Extract the [x, y] coordinate from the center of the cell holding the provided text.  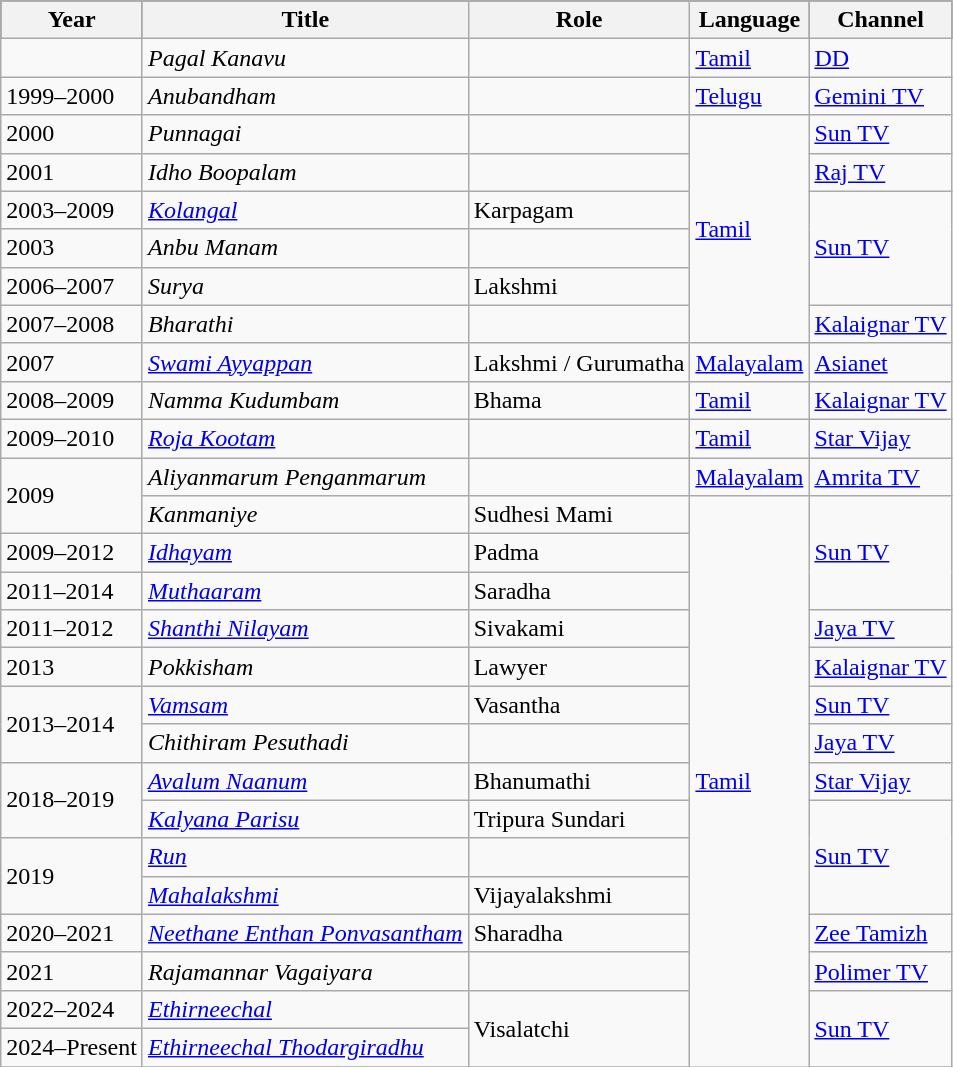
Namma Kudumbam [305, 400]
2024–Present [72, 1047]
Anubandham [305, 96]
2013 [72, 667]
2009 [72, 496]
Surya [305, 286]
Vijayalakshmi [579, 895]
Amrita TV [880, 477]
Zee Tamizh [880, 933]
2003 [72, 248]
Muthaaram [305, 591]
Role [579, 20]
Asianet [880, 362]
2020–2021 [72, 933]
Polimer TV [880, 971]
Swami Ayyappan [305, 362]
Lakshmi [579, 286]
Bhama [579, 400]
Padma [579, 553]
Lawyer [579, 667]
Ethirneechal [305, 1009]
Kanmaniye [305, 515]
Mahalakshmi [305, 895]
2007–2008 [72, 324]
Tripura Sundari [579, 819]
Pagal Kanavu [305, 58]
Ethirneechal Thodargiradhu [305, 1047]
Idho Boopalam [305, 172]
1999–2000 [72, 96]
Kolangal [305, 210]
Channel [880, 20]
Saradha [579, 591]
DD [880, 58]
Title [305, 20]
2019 [72, 876]
2022–2024 [72, 1009]
2009–2012 [72, 553]
Bhanumathi [579, 781]
Visalatchi [579, 1028]
Rajamannar Vagaiyara [305, 971]
2018–2019 [72, 800]
Neethane Enthan Ponvasantham [305, 933]
Raj TV [880, 172]
Chithiram Pesuthadi [305, 743]
Vasantha [579, 705]
Lakshmi / Gurumatha [579, 362]
2003–2009 [72, 210]
2009–2010 [72, 438]
Kalyana Parisu [305, 819]
Year [72, 20]
2006–2007 [72, 286]
2007 [72, 362]
Punnagai [305, 134]
Gemini TV [880, 96]
Sivakami [579, 629]
Anbu Manam [305, 248]
Avalum Naanum [305, 781]
2021 [72, 971]
Sudhesi Mami [579, 515]
Roja Kootam [305, 438]
2013–2014 [72, 724]
Run [305, 857]
2001 [72, 172]
2008–2009 [72, 400]
Pokkisham [305, 667]
Language [750, 20]
2011–2014 [72, 591]
Shanthi Nilayam [305, 629]
Telugu [750, 96]
Karpagam [579, 210]
Vamsam [305, 705]
2000 [72, 134]
2011–2012 [72, 629]
Bharathi [305, 324]
Idhayam [305, 553]
Sharadha [579, 933]
Aliyanmarum Penganmarum [305, 477]
